Pinpoint the cell where the given text exists, returning its [X, Y] midpoint coordinate. 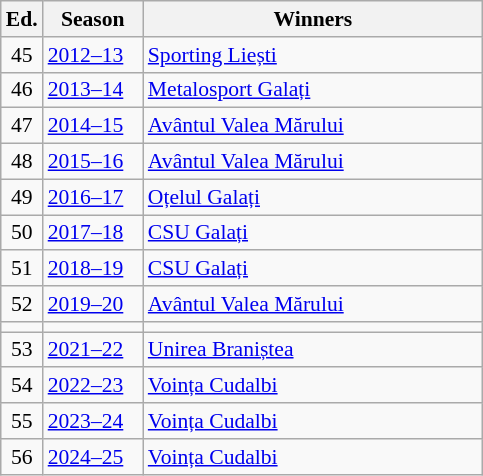
Season [93, 19]
Ed. [22, 19]
2023–24 [93, 421]
2019–20 [93, 304]
56 [22, 457]
54 [22, 386]
2016–17 [93, 197]
45 [22, 55]
2022–23 [93, 386]
Metalosport Galați [313, 90]
2013–14 [93, 90]
2012–13 [93, 55]
47 [22, 126]
2021–22 [93, 350]
2014–15 [93, 126]
51 [22, 269]
55 [22, 421]
Unirea Braniștea [313, 350]
52 [22, 304]
50 [22, 233]
2017–18 [93, 233]
53 [22, 350]
Oțelul Galați [313, 197]
49 [22, 197]
Sporting Liești [313, 55]
2015–16 [93, 162]
2018–19 [93, 269]
Winners [313, 19]
46 [22, 90]
48 [22, 162]
2024–25 [93, 457]
